Determine the [x, y] coordinate at the center of the cell enclosing the given text.  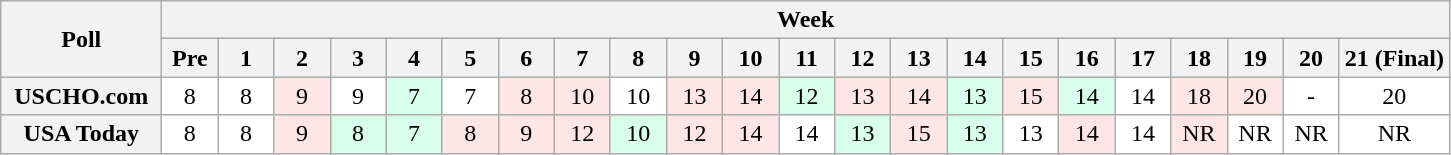
4 [414, 58]
Week [806, 20]
19 [1255, 58]
- [1311, 96]
16 [1087, 58]
3 [358, 58]
Poll [82, 39]
6 [526, 58]
USA Today [82, 134]
11 [806, 58]
USCHO.com [82, 96]
5 [470, 58]
2 [302, 58]
17 [1143, 58]
21 (Final) [1394, 58]
1 [246, 58]
Pre [190, 58]
